For the text-containing cell, return its midpoint in (X, Y) coordinate format. 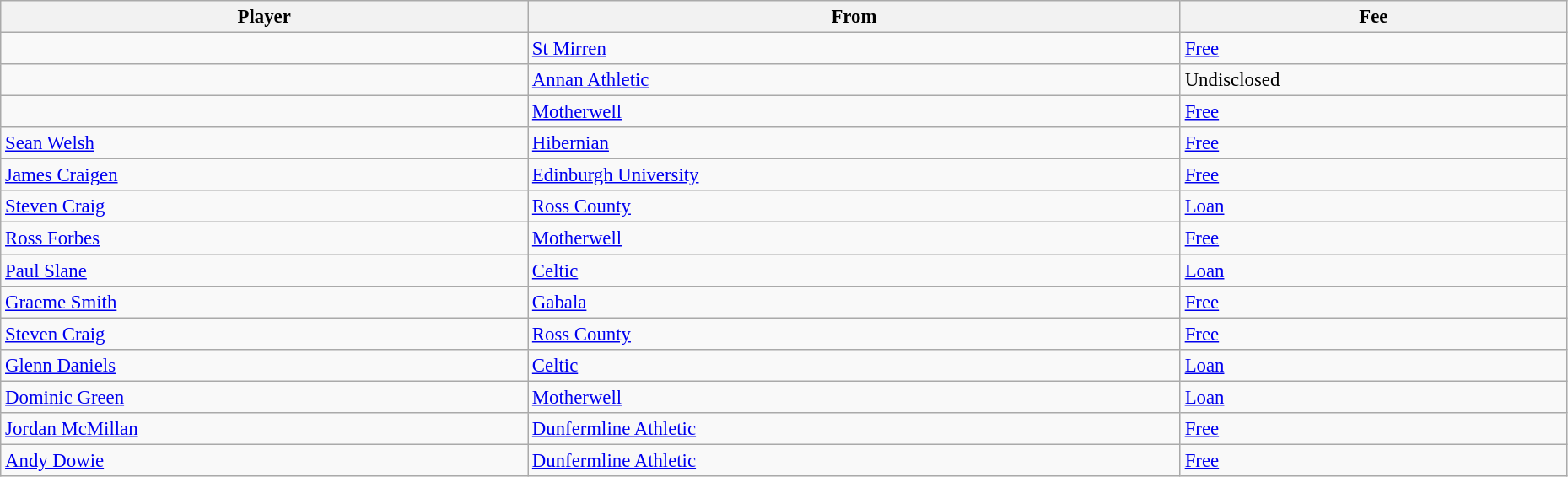
Andy Dowie (265, 460)
James Craigen (265, 175)
St Mirren (854, 49)
Annan Athletic (854, 80)
Paul Slane (265, 271)
Player (265, 17)
Edinburgh University (854, 175)
Graeme Smith (265, 302)
Hibernian (854, 143)
Undisclosed (1373, 80)
From (854, 17)
Ross Forbes (265, 238)
Jordan McMillan (265, 429)
Dominic Green (265, 397)
Fee (1373, 17)
Sean Welsh (265, 143)
Glenn Daniels (265, 365)
Gabala (854, 302)
